Search for the cell housing the specified text and yield its (X, Y) center coordinate. 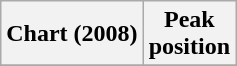
Peakposition (189, 34)
Chart (2008) (72, 34)
